Return the [X, Y] coordinate for the center point of the cell that contains the specified text.  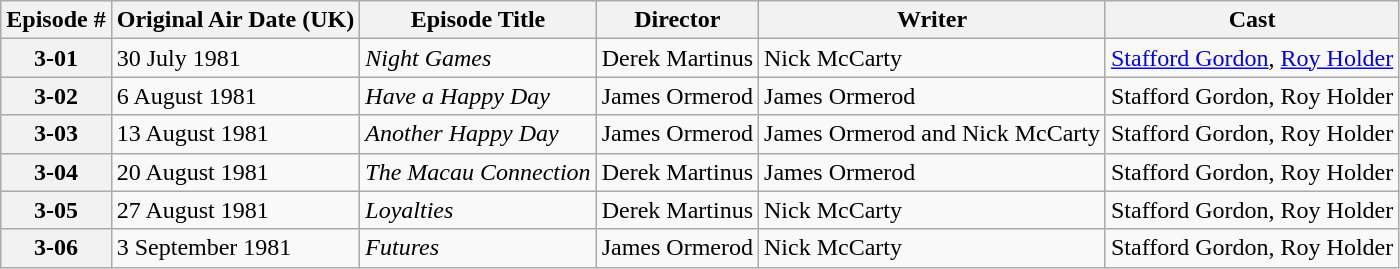
3-06 [56, 248]
Futures [478, 248]
13 August 1981 [236, 134]
Another Happy Day [478, 134]
3-01 [56, 58]
Episode Title [478, 20]
3-02 [56, 96]
20 August 1981 [236, 172]
Director [677, 20]
30 July 1981 [236, 58]
Loyalties [478, 210]
Original Air Date (UK) [236, 20]
3-04 [56, 172]
3-05 [56, 210]
Have a Happy Day [478, 96]
27 August 1981 [236, 210]
3 September 1981 [236, 248]
James Ormerod and Nick McCarty [932, 134]
Episode # [56, 20]
The Macau Connection [478, 172]
6 August 1981 [236, 96]
Writer [932, 20]
3-03 [56, 134]
Cast [1252, 20]
Night Games [478, 58]
